Return the (X, Y) coordinate for the center point of the cell that contains the specified text.  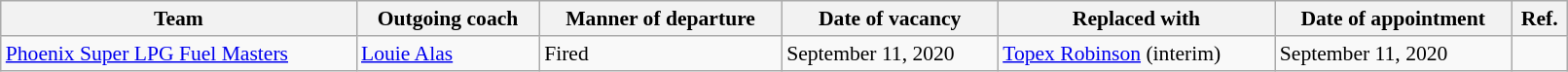
Fired (660, 54)
Manner of departure (660, 18)
Replaced with (1137, 18)
Date of appointment (1394, 18)
Team (179, 18)
Topex Robinson (interim) (1137, 54)
Louie Alas (448, 54)
Phoenix Super LPG Fuel Masters (179, 54)
Ref. (1540, 18)
Outgoing coach (448, 18)
Date of vacancy (890, 18)
